Extract the (x, y) coordinate from the center of the cell holding the provided text.  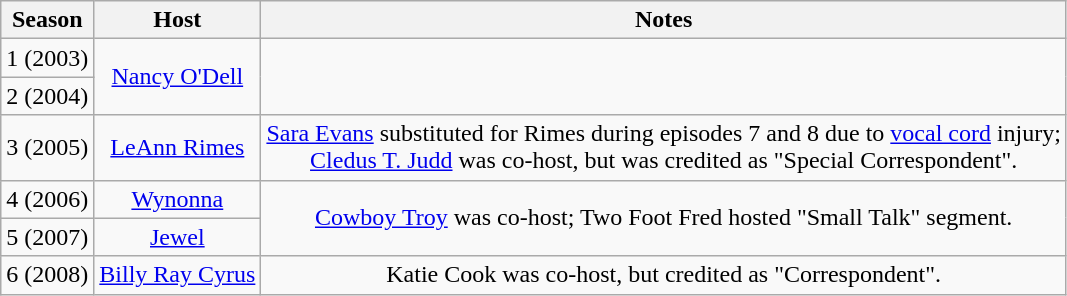
Jewel (178, 237)
3 (2005) (48, 148)
Billy Ray Cyrus (178, 275)
4 (2006) (48, 199)
LeAnn Rimes (178, 148)
Host (178, 20)
Katie Cook was co-host, but credited as "Correspondent". (664, 275)
5 (2007) (48, 237)
Wynonna (178, 199)
6 (2008) (48, 275)
1 (2003) (48, 58)
Nancy O'Dell (178, 77)
Notes (664, 20)
2 (2004) (48, 96)
Season (48, 20)
Cowboy Troy was co-host; Two Foot Fred hosted "Small Talk" segment. (664, 218)
